Return [X, Y] of the center of cell containing provided text 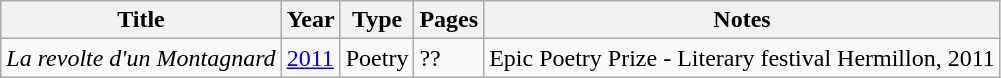
Poetry [377, 58]
Year [310, 20]
?? [449, 58]
Pages [449, 20]
Type [377, 20]
La revolte d'un Montagnard [141, 58]
2011 [310, 58]
Title [141, 20]
Notes [742, 20]
Epic Poetry Prize - Literary festival Hermillon, 2011 [742, 58]
